Detect which cell encompasses the target text, then output its [x, y] center coordinate. 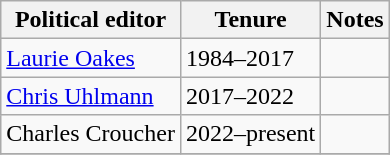
2017–2022 [250, 96]
Charles Croucher [91, 134]
2022–present [250, 134]
Laurie Oakes [91, 58]
Notes [355, 20]
1984–2017 [250, 58]
Chris Uhlmann [91, 96]
Tenure [250, 20]
Political editor [91, 20]
